Identify which cell holds the provided text, then report its [X, Y] central coordinate. 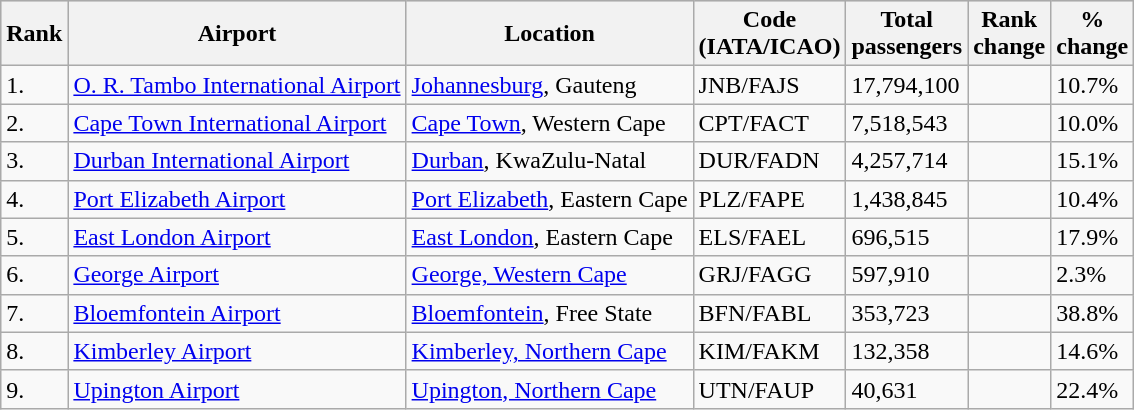
22.4% [1092, 389]
JNB/FAJS [770, 85]
BFN/FABL [770, 313]
17.9% [1092, 237]
Cape Town, Western Cape [550, 123]
696,515 [907, 237]
DUR/FADN [770, 161]
597,910 [907, 275]
2.3% [1092, 275]
10.4% [1092, 199]
Code(IATA/ICAO) [770, 34]
East London Airport [237, 237]
353,723 [907, 313]
15.1% [1092, 161]
4. [34, 199]
Kimberley Airport [237, 351]
38.8% [1092, 313]
Kimberley, Northern Cape [550, 351]
Rank [34, 34]
CPT/FACT [770, 123]
3. [34, 161]
Upington, Northern Cape [550, 389]
Durban, KwaZulu-Natal [550, 161]
East London, Eastern Cape [550, 237]
Upington Airport [237, 389]
1. [34, 85]
GRJ/FAGG [770, 275]
10.7% [1092, 85]
Location [550, 34]
O. R. Tambo International Airport [237, 85]
2. [34, 123]
10.0% [1092, 123]
Bloemfontein, Free State [550, 313]
Totalpassengers [907, 34]
UTN/FAUP [770, 389]
5. [34, 237]
1,438,845 [907, 199]
Johannesburg, Gauteng [550, 85]
Durban International Airport [237, 161]
17,794,100 [907, 85]
40,631 [907, 389]
Bloemfontein Airport [237, 313]
7. [34, 313]
Rankchange [1010, 34]
ELS/FAEL [770, 237]
%change [1092, 34]
George, Western Cape [550, 275]
Port Elizabeth Airport [237, 199]
Airport [237, 34]
7,518,543 [907, 123]
9. [34, 389]
4,257,714 [907, 161]
George Airport [237, 275]
Cape Town International Airport [237, 123]
132,358 [907, 351]
Port Elizabeth, Eastern Cape [550, 199]
KIM/FAKM [770, 351]
8. [34, 351]
6. [34, 275]
14.6% [1092, 351]
PLZ/FAPE [770, 199]
